Locate the cell with the specified text and output its (X, Y) center coordinate. 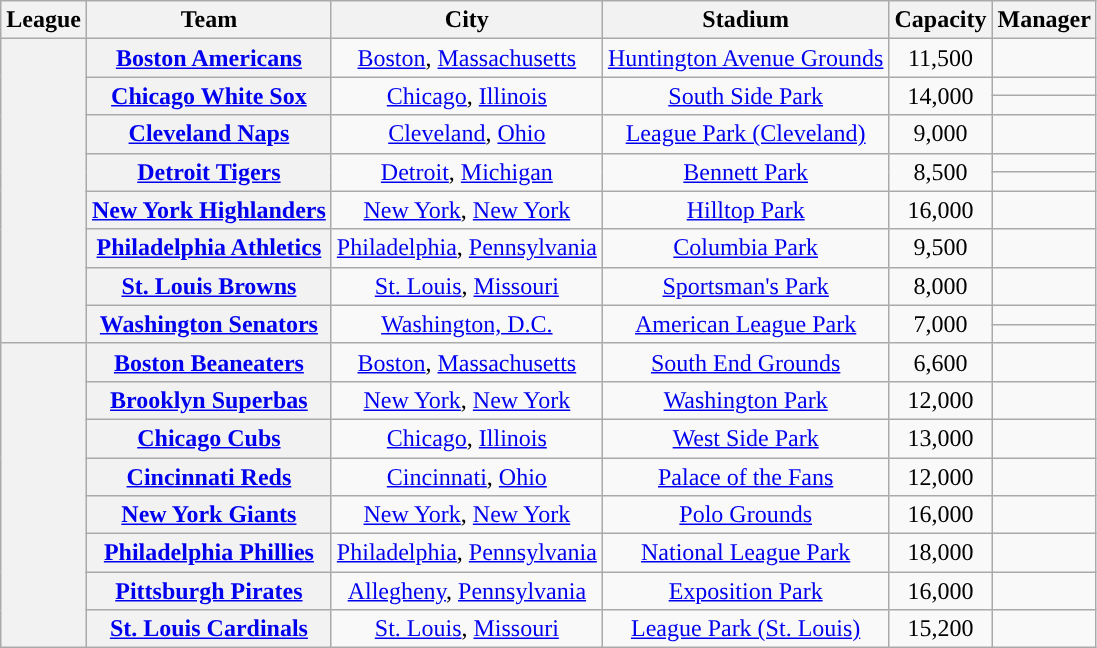
7,000 (940, 324)
11,500 (940, 58)
New York Highlanders (208, 210)
6,600 (940, 362)
Philadelphia Phillies (208, 553)
Hilltop Park (746, 210)
City (466, 20)
Huntington Avenue Grounds (746, 58)
9,500 (940, 248)
Washington Senators (208, 324)
Polo Grounds (746, 515)
St. Louis Browns (208, 286)
9,000 (940, 134)
Washington Park (746, 400)
13,000 (940, 438)
8,500 (940, 172)
National League Park (746, 553)
Washington, D.C. (466, 324)
Manager (1044, 20)
Columbia Park (746, 248)
Capacity (940, 20)
St. Louis Cardinals (208, 629)
American League Park (746, 324)
Chicago Cubs (208, 438)
South End Grounds (746, 362)
Palace of the Fans (746, 477)
Allegheny, Pennsylvania (466, 591)
Stadium (746, 20)
Bennett Park (746, 172)
New York Giants (208, 515)
League Park (Cleveland) (746, 134)
Detroit, Michigan (466, 172)
18,000 (940, 553)
Cincinnati, Ohio (466, 477)
Boston Americans (208, 58)
14,000 (940, 96)
Cincinnati Reds (208, 477)
South Side Park (746, 96)
Detroit Tigers (208, 172)
West Side Park (746, 438)
Cleveland, Ohio (466, 134)
Sportsman's Park (746, 286)
Chicago White Sox (208, 96)
Exposition Park (746, 591)
Boston Beaneaters (208, 362)
Team (208, 20)
League Park (St. Louis) (746, 629)
8,000 (940, 286)
Philadelphia Athletics (208, 248)
Brooklyn Superbas (208, 400)
Cleveland Naps (208, 134)
Pittsburgh Pirates (208, 591)
League (44, 20)
15,200 (940, 629)
